Extract the (x, y) coordinate from the center of the cell holding the provided text.  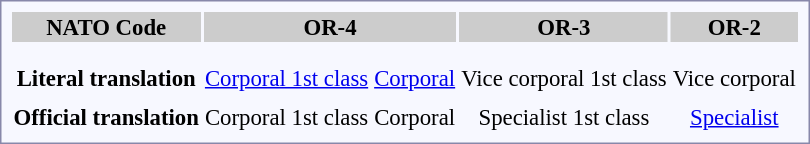
OR-4 (330, 27)
Specialist (734, 117)
OR-2 (734, 27)
NATO Code (106, 27)
Vice corporal 1st class (564, 78)
Official translation (106, 117)
OR-3 (564, 27)
Vice corporal (734, 78)
Literal translation (106, 78)
Specialist 1st class (564, 117)
